Search for the cell housing the specified text and yield its [x, y] center coordinate. 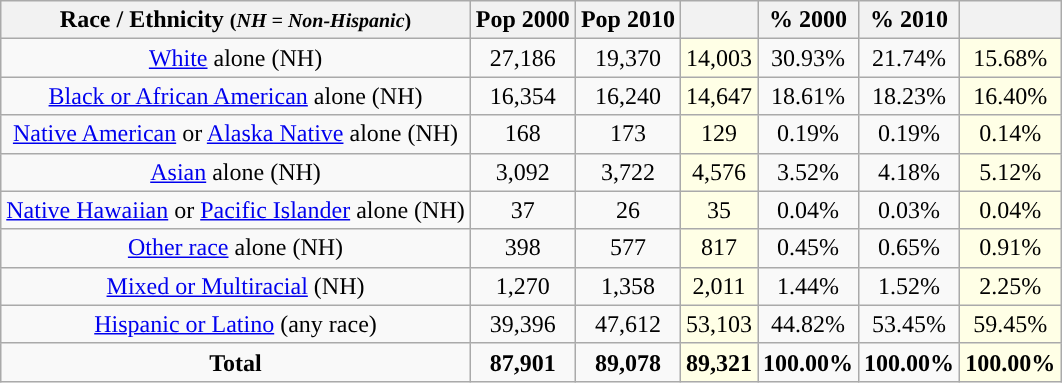
3,092 [522, 172]
168 [522, 134]
0.14% [1010, 134]
129 [718, 134]
37 [522, 210]
59.45% [1010, 324]
1.52% [910, 286]
% 2010 [910, 20]
1,270 [522, 286]
Pop 2000 [522, 20]
398 [522, 248]
Native Hawaiian or Pacific Islander alone (NH) [236, 210]
47,612 [628, 324]
0.03% [910, 210]
19,370 [628, 58]
27,186 [522, 58]
Mixed or Multiracial (NH) [236, 286]
14,003 [718, 58]
Total [236, 362]
1,358 [628, 286]
Black or African American alone (NH) [236, 96]
0.45% [808, 248]
14,647 [718, 96]
Race / Ethnicity (NH = Non-Hispanic) [236, 20]
% 2000 [808, 20]
White alone (NH) [236, 58]
577 [628, 248]
2,011 [718, 286]
87,901 [522, 362]
35 [718, 210]
30.93% [808, 58]
15.68% [1010, 58]
Asian alone (NH) [236, 172]
4,576 [718, 172]
0.91% [1010, 248]
173 [628, 134]
89,321 [718, 362]
16.40% [1010, 96]
16,240 [628, 96]
Other race alone (NH) [236, 248]
1.44% [808, 286]
2.25% [1010, 286]
18.61% [808, 96]
Native American or Alaska Native alone (NH) [236, 134]
3.52% [808, 172]
18.23% [910, 96]
53.45% [910, 324]
3,722 [628, 172]
26 [628, 210]
21.74% [910, 58]
39,396 [522, 324]
5.12% [1010, 172]
44.82% [808, 324]
Pop 2010 [628, 20]
Hispanic or Latino (any race) [236, 324]
817 [718, 248]
16,354 [522, 96]
4.18% [910, 172]
53,103 [718, 324]
89,078 [628, 362]
0.65% [910, 248]
